Provide the [x, y] coordinate of the cell's center where the given text is located.  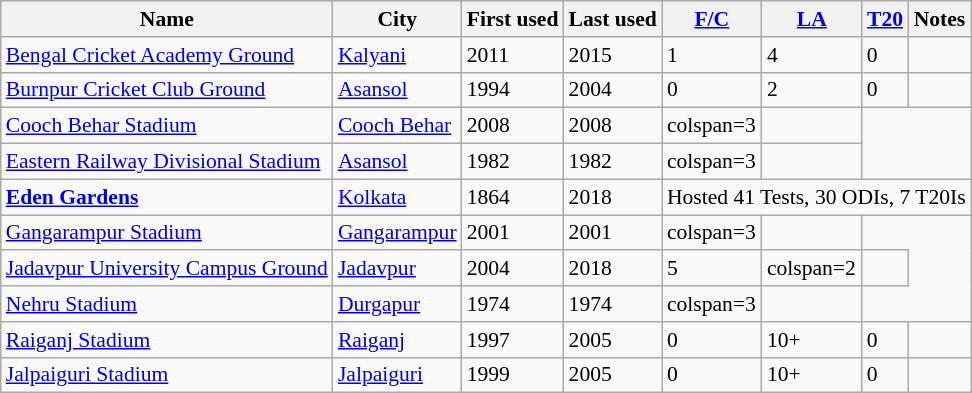
5 [712, 269]
Durgapur [398, 304]
Raiganj Stadium [167, 340]
Kalyani [398, 55]
1999 [513, 375]
2011 [513, 55]
colspan=2 [812, 269]
Gangarampur [398, 233]
2015 [613, 55]
Burnpur Cricket Club Ground [167, 90]
LA [812, 19]
Eden Gardens [167, 197]
Kolkata [398, 197]
Notes [939, 19]
Jalpaiguri Stadium [167, 375]
1994 [513, 90]
Hosted 41 Tests, 30 ODIs, 7 T20Is [816, 197]
Cooch Behar [398, 126]
4 [812, 55]
Jalpaiguri [398, 375]
T20 [886, 19]
2 [812, 90]
1 [712, 55]
First used [513, 19]
Raiganj [398, 340]
1864 [513, 197]
Jadavpur [398, 269]
Name [167, 19]
Eastern Railway Divisional Stadium [167, 162]
F/C [712, 19]
1997 [513, 340]
Last used [613, 19]
Gangarampur Stadium [167, 233]
Cooch Behar Stadium [167, 126]
Nehru Stadium [167, 304]
Jadavpur University Campus Ground [167, 269]
City [398, 19]
Bengal Cricket Academy Ground [167, 55]
